For the text-containing cell, return its midpoint in (X, Y) coordinate format. 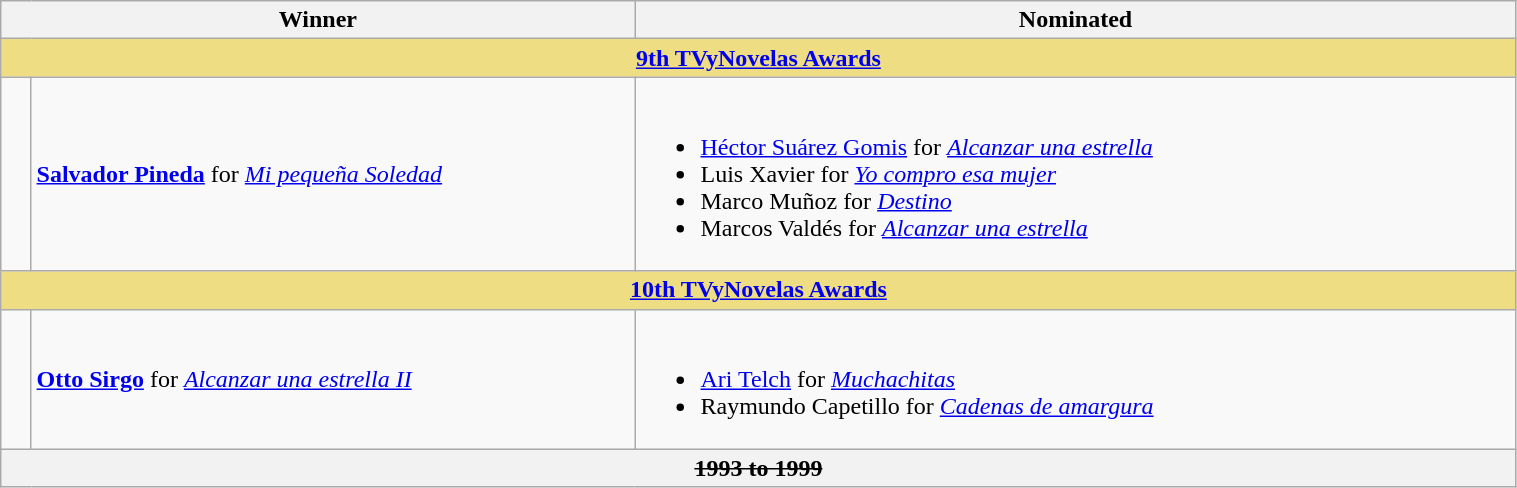
Winner (318, 20)
Otto Sirgo for Alcanzar una estrella II (333, 379)
Salvador Pineda for Mi pequeña Soledad (333, 174)
10th TVyNovelas Awards (758, 290)
Nominated (1076, 20)
Ari Telch for MuchachitasRaymundo Capetillo for Cadenas de amargura (1076, 379)
1993 to 1999 (758, 468)
9th TVyNovelas Awards (758, 58)
Héctor Suárez Gomis for Alcanzar una estrellaLuis Xavier for Yo compro esa mujerMarco Muñoz for DestinoMarcos Valdés for Alcanzar una estrella (1076, 174)
